For the text-containing cell, return its midpoint in [x, y] coordinate format. 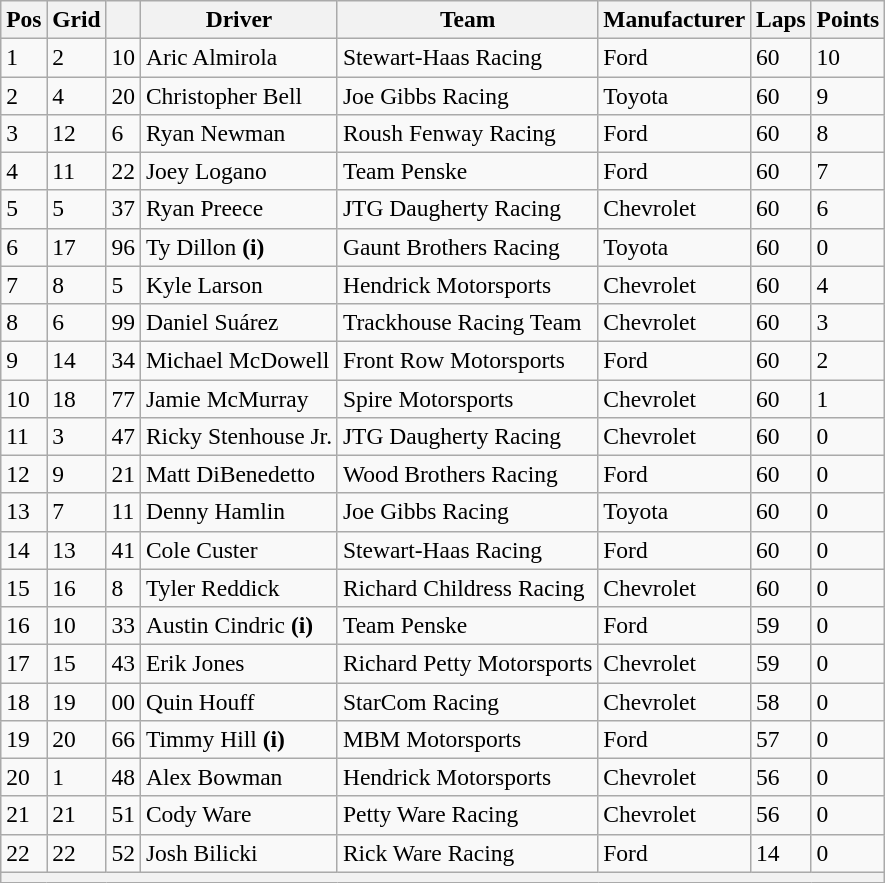
Denny Hamlin [238, 512]
47 [123, 436]
Richard Childress Racing [467, 588]
99 [123, 322]
37 [123, 209]
51 [123, 815]
Timmy Hill (i) [238, 739]
Kyle Larson [238, 285]
Quin Houff [238, 701]
34 [123, 360]
96 [123, 247]
Ricky Stenhouse Jr. [238, 436]
StarCom Racing [467, 701]
48 [123, 777]
Team [467, 19]
43 [123, 663]
Laps [782, 19]
Front Row Motorsports [467, 360]
41 [123, 550]
Erik Jones [238, 663]
58 [782, 701]
00 [123, 701]
Gaunt Brothers Racing [467, 247]
Jamie McMurray [238, 398]
Richard Petty Motorsports [467, 663]
Ty Dillon (i) [238, 247]
Grid [76, 19]
77 [123, 398]
Tyler Reddick [238, 588]
Cole Custer [238, 550]
Aric Almirola [238, 57]
Spire Motorsports [467, 398]
Points [848, 19]
57 [782, 739]
Austin Cindric (i) [238, 625]
Ryan Preece [238, 209]
Alex Bowman [238, 777]
Rick Ware Racing [467, 853]
Matt DiBenedetto [238, 474]
Manufacturer [674, 19]
Ryan Newman [238, 133]
Wood Brothers Racing [467, 474]
Christopher Bell [238, 95]
Driver [238, 19]
Joey Logano [238, 171]
Cody Ware [238, 815]
33 [123, 625]
66 [123, 739]
Michael McDowell [238, 360]
Petty Ware Racing [467, 815]
Daniel Suárez [238, 322]
MBM Motorsports [467, 739]
Josh Bilicki [238, 853]
Roush Fenway Racing [467, 133]
Trackhouse Racing Team [467, 322]
Pos [24, 19]
52 [123, 853]
